Determine the [x, y] coordinate at the center of the cell enclosing the given text.  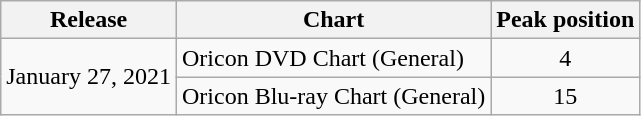
Chart [333, 20]
Release [89, 20]
15 [566, 96]
January 27, 2021 [89, 77]
Oricon Blu-ray Chart (General) [333, 96]
Oricon DVD Chart (General) [333, 58]
Peak position [566, 20]
4 [566, 58]
